Locate the cell with the specified text and output its [x, y] center coordinate. 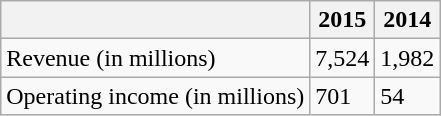
54 [408, 96]
1,982 [408, 58]
701 [342, 96]
2015 [342, 20]
7,524 [342, 58]
Operating income (in millions) [156, 96]
2014 [408, 20]
Revenue (in millions) [156, 58]
